Return the [x, y] coordinate for the center point of the cell that contains the specified text.  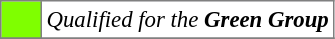
Qualified for the Green Group [188, 20]
